Return (X, Y) of the center of cell containing provided text 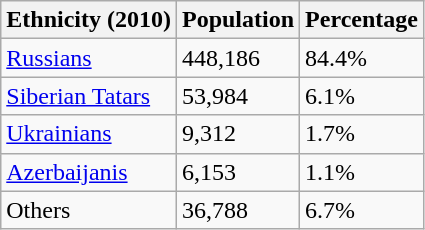
6.1% (362, 96)
Azerbaijanis (89, 172)
Others (89, 210)
6,153 (238, 172)
1.1% (362, 172)
1.7% (362, 134)
84.4% (362, 58)
Ukrainians (89, 134)
Siberian Tatars (89, 96)
Percentage (362, 20)
Population (238, 20)
Russians (89, 58)
9,312 (238, 134)
Ethnicity (2010) (89, 20)
6.7% (362, 210)
36,788 (238, 210)
448,186 (238, 58)
53,984 (238, 96)
